For the text-containing cell, return its midpoint in [X, Y] coordinate format. 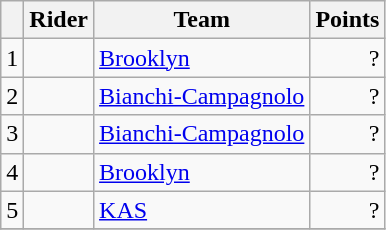
Team [202, 20]
3 [12, 134]
Rider [59, 20]
Points [348, 20]
4 [12, 172]
KAS [202, 210]
2 [12, 96]
5 [12, 210]
1 [12, 58]
